Locate the cell with the specified text and output its [x, y] center coordinate. 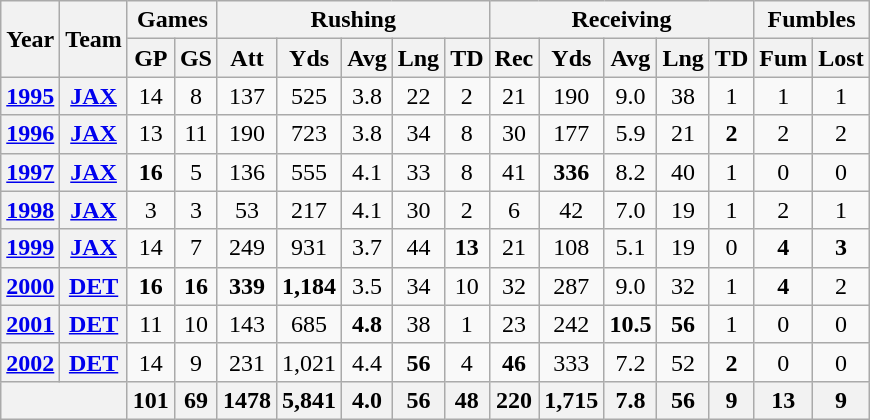
Fum [784, 58]
52 [683, 362]
685 [310, 324]
Rushing [353, 20]
8.2 [630, 172]
4.4 [368, 362]
42 [572, 210]
231 [246, 362]
242 [572, 324]
22 [418, 96]
7.8 [630, 400]
1996 [30, 134]
5.9 [630, 134]
101 [150, 400]
5 [196, 172]
46 [514, 362]
1999 [30, 248]
555 [310, 172]
1,715 [572, 400]
GP [150, 58]
4.8 [368, 324]
Games [172, 20]
44 [418, 248]
Rec [514, 58]
2000 [30, 286]
3.5 [368, 286]
108 [572, 248]
3.7 [368, 248]
1478 [246, 400]
6 [514, 210]
69 [196, 400]
Team [94, 39]
Att [246, 58]
931 [310, 248]
2002 [30, 362]
1995 [30, 96]
177 [572, 134]
333 [572, 362]
53 [246, 210]
336 [572, 172]
1,021 [310, 362]
137 [246, 96]
7.2 [630, 362]
41 [514, 172]
5,841 [310, 400]
Receiving [622, 20]
723 [310, 134]
GS [196, 58]
143 [246, 324]
4.0 [368, 400]
7 [196, 248]
1997 [30, 172]
217 [310, 210]
23 [514, 324]
10.5 [630, 324]
40 [683, 172]
525 [310, 96]
Year [30, 39]
220 [514, 400]
Fumbles [812, 20]
249 [246, 248]
48 [467, 400]
136 [246, 172]
Lost [841, 58]
339 [246, 286]
7.0 [630, 210]
33 [418, 172]
2001 [30, 324]
1,184 [310, 286]
1998 [30, 210]
287 [572, 286]
5.1 [630, 248]
